Capture the cell that displays the provided text and extract its [X, Y] central coordinate. 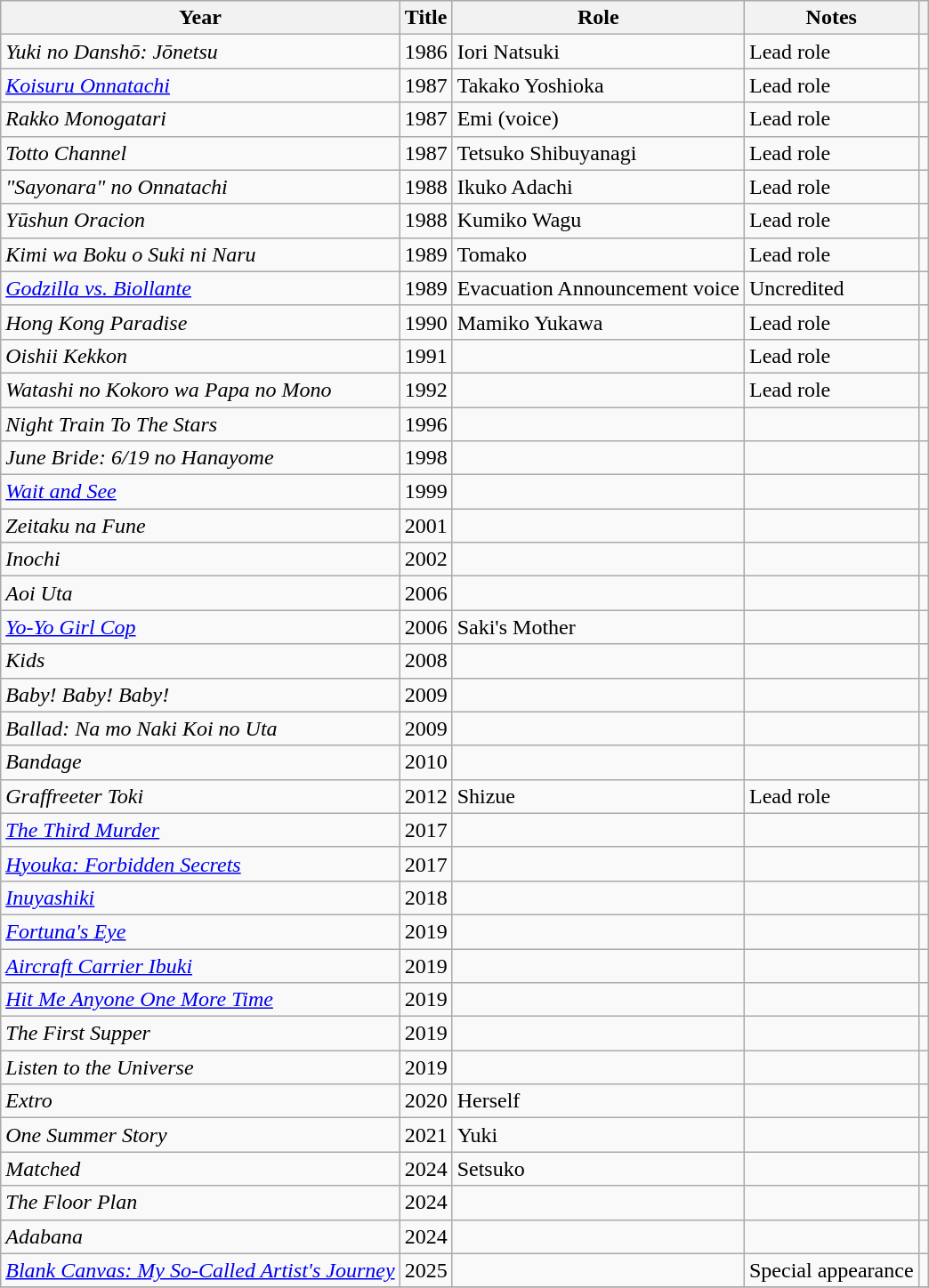
Inochi [200, 559]
2010 [425, 762]
Watashi no Kokoro wa Papa no Mono [200, 390]
June Bride: 6/19 no Hanayome [200, 458]
Inuyashiki [200, 898]
Extro [200, 1101]
Graffreeter Toki [200, 796]
Yuki [598, 1135]
Aircraft Carrier Ibuki [200, 965]
Baby! Baby! Baby! [200, 695]
Hit Me Anyone One More Time [200, 1000]
Herself [598, 1101]
Zeitaku na Fune [200, 526]
Special appearance [831, 1270]
Hong Kong Paradise [200, 322]
Ikuko Adachi [598, 187]
Year [200, 18]
Koisuru Onnatachi [200, 85]
One Summer Story [200, 1135]
1986 [425, 52]
Saki's Mother [598, 627]
2008 [425, 661]
2018 [425, 898]
Kumiko Wagu [598, 221]
Godzilla vs. Biollante [200, 288]
Yo-Yo Girl Cop [200, 627]
2002 [425, 559]
Shizue [598, 796]
Bandage [200, 762]
Tetsuko Shibuyanagi [598, 153]
1998 [425, 458]
Blank Canvas: My So-Called Artist's Journey [200, 1270]
Setsuko [598, 1169]
Evacuation Announcement voice [598, 288]
Yūshun Oracion [200, 221]
Iori Natsuki [598, 52]
Aoi Uta [200, 593]
The First Supper [200, 1034]
Role [598, 18]
The Third Murder [200, 830]
The Floor Plan [200, 1203]
1992 [425, 390]
Wait and See [200, 492]
Mamiko Yukawa [598, 322]
Oishii Kekkon [200, 356]
Kimi wa Boku o Suki ni Naru [200, 254]
1996 [425, 424]
2020 [425, 1101]
"Sayonara" no Onnatachi [200, 187]
Tomako [598, 254]
Uncredited [831, 288]
Kids [200, 661]
Notes [831, 18]
Ballad: Na mo Naki Koi no Uta [200, 729]
Fortuna's Eye [200, 931]
Totto Channel [200, 153]
Night Train To The Stars [200, 424]
2025 [425, 1270]
2001 [425, 526]
Listen to the Universe [200, 1067]
Takako Yoshioka [598, 85]
Hyouka: Forbidden Secrets [200, 864]
2021 [425, 1135]
Title [425, 18]
Rakko Monogatari [200, 119]
Yuki no Danshō: Jōnetsu [200, 52]
1991 [425, 356]
1999 [425, 492]
Adabana [200, 1236]
2012 [425, 796]
1990 [425, 322]
Emi (voice) [598, 119]
Matched [200, 1169]
